Return (X, Y) of the center of cell containing provided text 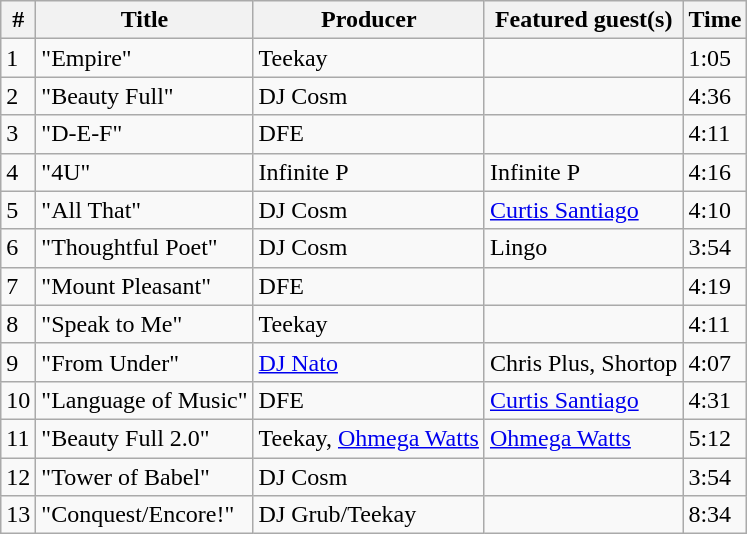
Title (144, 20)
"All That" (144, 210)
2 (18, 96)
Time (715, 20)
"Conquest/Encore!" (144, 515)
4:31 (715, 400)
8:34 (715, 515)
DJ Nato (368, 362)
"Tower of Babel" (144, 477)
Featured guest(s) (583, 20)
"Language of Music" (144, 400)
9 (18, 362)
4:36 (715, 96)
11 (18, 438)
"Beauty Full" (144, 96)
12 (18, 477)
4:19 (715, 286)
# (18, 20)
4:10 (715, 210)
"Speak to Me" (144, 324)
7 (18, 286)
"Mount Pleasant" (144, 286)
4:16 (715, 172)
10 (18, 400)
1 (18, 58)
Producer (368, 20)
Lingo (583, 248)
"From Under" (144, 362)
Chris Plus, Shortop (583, 362)
Teekay, Ohmega Watts (368, 438)
"D-E-F" (144, 134)
4 (18, 172)
"Beauty Full 2.0" (144, 438)
4:07 (715, 362)
"Thoughtful Poet" (144, 248)
3 (18, 134)
Ohmega Watts (583, 438)
6 (18, 248)
1:05 (715, 58)
DJ Grub/Teekay (368, 515)
5:12 (715, 438)
8 (18, 324)
13 (18, 515)
"Empire" (144, 58)
"4U" (144, 172)
5 (18, 210)
